Pinpoint the cell where the given text exists, returning its [x, y] midpoint coordinate. 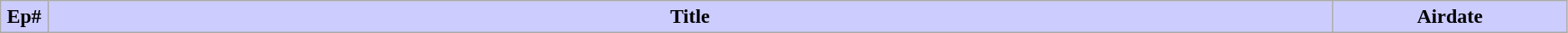
Ep# [24, 17]
Airdate [1450, 17]
Title [690, 17]
